Determine the (X, Y) coordinate at the center of the cell enclosing the given text.  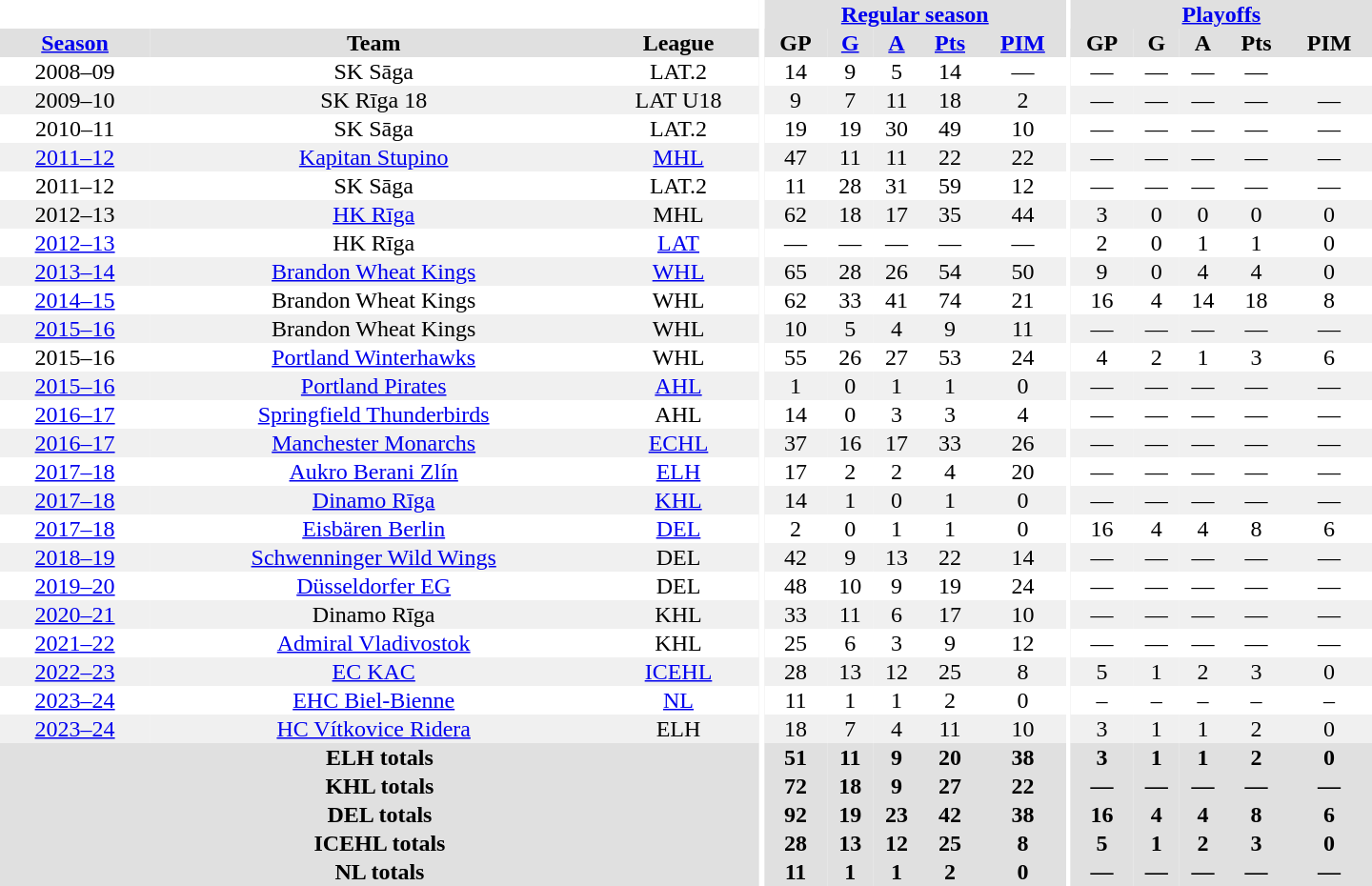
47 (796, 157)
Team (373, 43)
Admiral Vladivostok (373, 643)
Schwenninger Wild Wings (373, 557)
League (678, 43)
41 (898, 300)
72 (796, 786)
Manchester Monarchs (373, 443)
31 (898, 186)
2021–22 (74, 643)
NL (678, 700)
KHL totals (379, 786)
21 (1023, 300)
Regular season (915, 14)
2018–19 (74, 557)
51 (796, 757)
Eisbären Berlin (373, 529)
50 (1023, 272)
SK Rīga 18 (373, 100)
49 (949, 129)
Aukro Berani Zlín (373, 472)
ELH totals (379, 757)
65 (796, 272)
53 (949, 357)
2019–20 (74, 586)
Playoffs (1221, 14)
2014–15 (74, 300)
EC KAC (373, 672)
Kapitan Stupino (373, 157)
54 (949, 272)
2013–14 (74, 272)
2008–09 (74, 71)
Season (74, 43)
HC Vítkovice Ridera (373, 729)
59 (949, 186)
ICEHL totals (379, 843)
23 (898, 815)
LAT (678, 243)
55 (796, 357)
ECHL (678, 443)
2020–21 (74, 614)
37 (796, 443)
LAT U18 (678, 100)
Düsseldorfer EG (373, 586)
35 (949, 214)
2010–11 (74, 129)
NL totals (379, 872)
48 (796, 586)
74 (949, 300)
Portland Winterhawks (373, 357)
2009–10 (74, 100)
DEL totals (379, 815)
Portland Pirates (373, 386)
44 (1023, 214)
30 (898, 129)
Springfield Thunderbirds (373, 414)
ICEHL (678, 672)
EHC Biel-Bienne (373, 700)
2022–23 (74, 672)
92 (796, 815)
